Provide the [X, Y] coordinate of the cell's center where the given text is located.  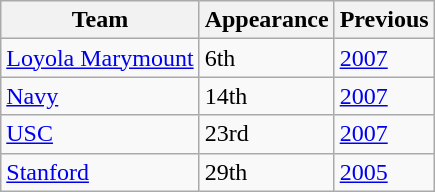
Appearance [266, 20]
2005 [384, 172]
6th [266, 58]
29th [266, 172]
Stanford [100, 172]
Team [100, 20]
14th [266, 96]
USC [100, 134]
23rd [266, 134]
Previous [384, 20]
Navy [100, 96]
Loyola Marymount [100, 58]
